Locate the cell with the specified text and output its (x, y) center coordinate. 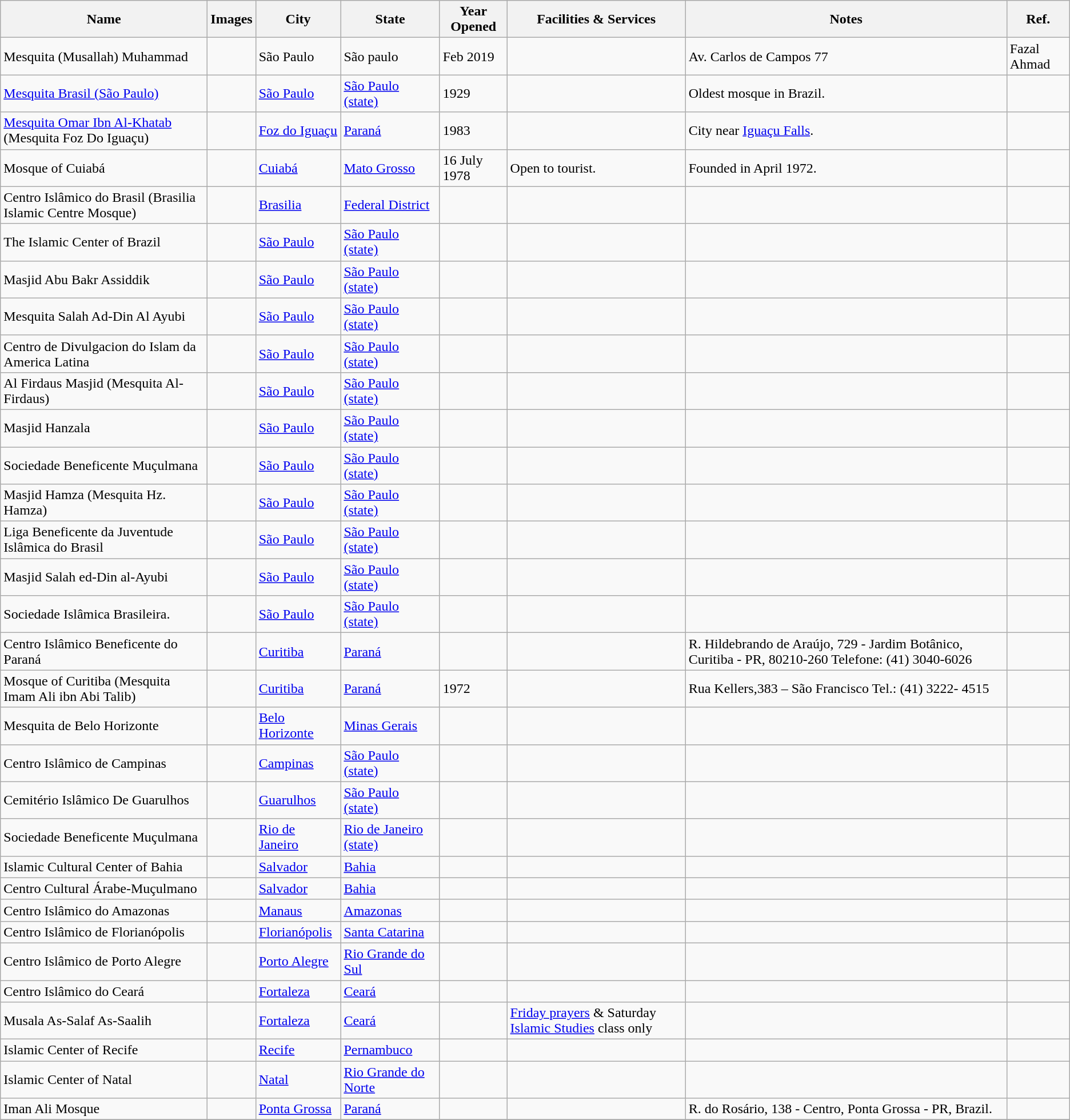
Florianópolis (298, 932)
Masjid Hanzala (104, 428)
Images (231, 19)
Mesquita Omar Ibn Al-Khatab (Mesquita Foz Do Iguaçu) (104, 130)
Porto Alegre (298, 962)
Masjid Abu Bakr Assiddik (104, 279)
Centro Cultural Árabe-Muçulmano (104, 888)
Liga Beneficente da Juventude Islâmica do Brasil (104, 540)
Mesquita Salah Ad-Din Al Ayubi (104, 317)
City (298, 19)
Fazal Ahmad (1038, 56)
Campinas (298, 763)
Centro Islâmico de Florianópolis (104, 932)
Centro Islâmico de Campinas (104, 763)
Islamic Cultural Center of Bahia (104, 867)
Masjid Hamza (Mesquita Hz. Hamza) (104, 503)
Centro de Divulgacion do Islam da America Latina (104, 353)
Guarulhos (298, 800)
Ponta Grossa (298, 1109)
Recife (298, 1050)
Mesquita de Belo Horizonte (104, 726)
Ref. (1038, 19)
Centro Islâmico do Brasil (Brasilia Islamic Centre Mosque) (104, 205)
Rio Grande do Norte (390, 1079)
Rua Kellers,383 – São Francisco Tel.: (41) 3222- 4515 (846, 688)
Mosque of Cuiabá (104, 168)
Feb 2019 (473, 56)
Mato Grosso (390, 168)
Musala As-Salaf As-Saalih (104, 1021)
R. Hildebrando de Araújo, 729 - Jardim Botânico, Curitiba - PR, 80210-260 Telefone: (41) 3040-6026 (846, 652)
Mosque of Curitiba (Mesquita Imam Ali ibn Abi Talib) (104, 688)
Name (104, 19)
Facilities & Services (596, 19)
Al Firdaus Masjid (Mesquita Al-Firdaus) (104, 391)
Iman Ali Mosque (104, 1109)
Year Opened (473, 19)
Rio de Janeiro (state) (390, 837)
Islamic Center of Recife (104, 1050)
Belo Horizonte (298, 726)
Oldest mosque in Brazil. (846, 94)
Av. Carlos de Campos 77 (846, 56)
Masjid Salah ed-Din al-Ayubi (104, 577)
Minas Gerais (390, 726)
Cuiabá (298, 168)
Friday prayers & Saturday Islamic Studies class only (596, 1021)
State (390, 19)
Open to tourist. (596, 168)
Rio de Janeiro (298, 837)
Sociedade Islâmica Brasileira. (104, 614)
City near Iguaçu Falls. (846, 130)
Pernambuco (390, 1050)
Santa Catarina (390, 932)
Brasilia (298, 205)
16 July 1978 (473, 168)
Mesquita (Musallah) Muhammad (104, 56)
Founded in April 1972. (846, 168)
Centro Islâmico de Porto Alegre (104, 962)
Manaus (298, 910)
São paulo (390, 56)
Centro Islâmico do Ceará (104, 991)
The Islamic Center of Brazil (104, 242)
R. do Rosário, 138 - Centro, Ponta Grossa - PR, Brazil. (846, 1109)
Islamic Center of Natal (104, 1079)
Natal (298, 1079)
Centro Islâmico do Amazonas (104, 910)
Notes (846, 19)
1972 (473, 688)
1983 (473, 130)
Cemitério Islâmico De Guarulhos (104, 800)
1929 (473, 94)
Amazonas (390, 910)
Federal District (390, 205)
Foz do Iguaçu (298, 130)
Rio Grande do Sul (390, 962)
Mesquita Brasil (São Paulo) (104, 94)
Centro Islâmico Beneficente do Paraná (104, 652)
